Determine the (X, Y) coordinate at the center of the cell enclosing the given text.  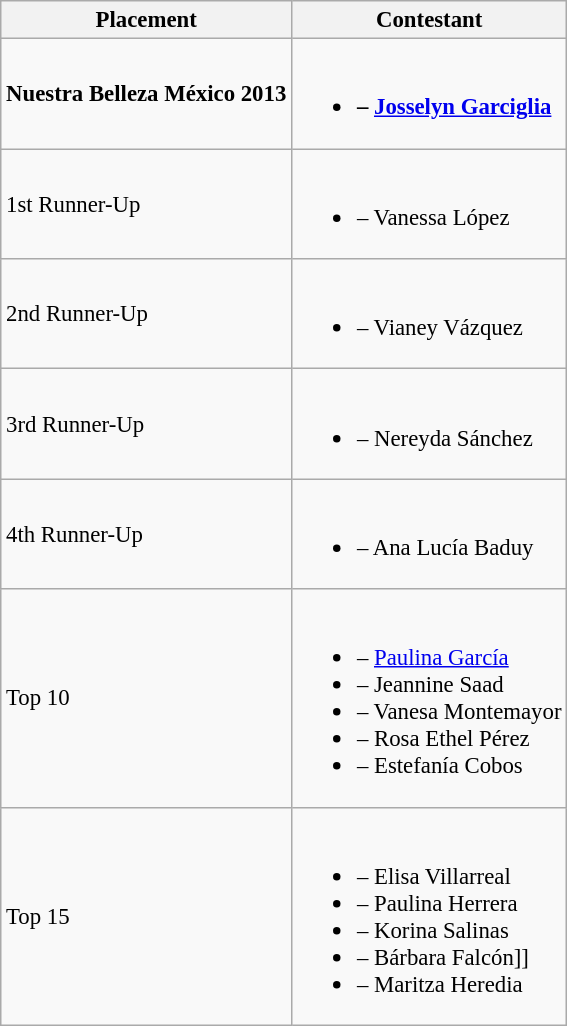
4th Runner-Up (146, 534)
Contestant (430, 20)
– Ana Lucía Baduy (430, 534)
– Vanessa López (430, 204)
3rd Runner-Up (146, 424)
Nuestra Belleza México 2013 (146, 94)
– Elisa Villarreal – Paulina Herrera – Korina Salinas – Bárbara Falcón]] – Maritza Heredia (430, 916)
Top 15 (146, 916)
2nd Runner-Up (146, 314)
– Vianey Vázquez (430, 314)
1st Runner-Up (146, 204)
– Paulina García – Jeannine Saad – Vanesa Montemayor – Rosa Ethel Pérez – Estefanía Cobos (430, 698)
Placement (146, 20)
– Nereyda Sánchez (430, 424)
Top 10 (146, 698)
– Josselyn Garciglia (430, 94)
